Capture the cell that displays the provided text and extract its [x, y] central coordinate. 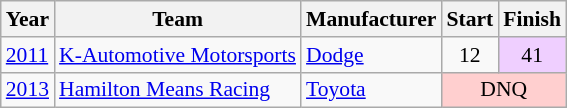
Manufacturer [371, 19]
Dodge [371, 55]
12 [470, 55]
41 [532, 55]
Toyota [371, 90]
Hamilton Means Racing [178, 90]
Year [28, 19]
Team [178, 19]
Start [470, 19]
Finish [532, 19]
2013 [28, 90]
K-Automotive Motorsports [178, 55]
DNQ [504, 90]
2011 [28, 55]
